Identify which cell holds the provided text, then report its (X, Y) central coordinate. 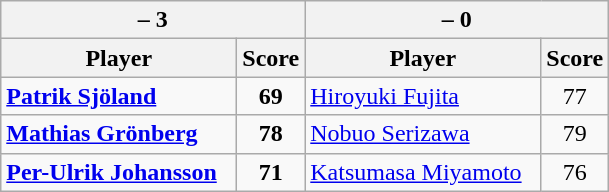
Nobuo Serizawa (423, 134)
71 (271, 172)
77 (575, 96)
Per-Ulrik Johansson (119, 172)
Mathias Grönberg (119, 134)
79 (575, 134)
Patrik Sjöland (119, 96)
Katsumasa Miyamoto (423, 172)
78 (271, 134)
– 3 (153, 20)
Hiroyuki Fujita (423, 96)
69 (271, 96)
– 0 (457, 20)
76 (575, 172)
